Scan for the cell matching the given text and deliver its (x, y) coordinate at center. 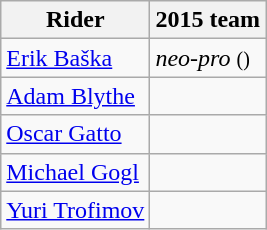
Adam Blythe (76, 96)
neo-pro () (208, 58)
Yuri Trofimov (76, 210)
Michael Gogl (76, 172)
Rider (76, 20)
Erik Baška (76, 58)
Oscar Gatto (76, 134)
2015 team (208, 20)
